Scan for the cell matching the given text and deliver its [X, Y] coordinate at center. 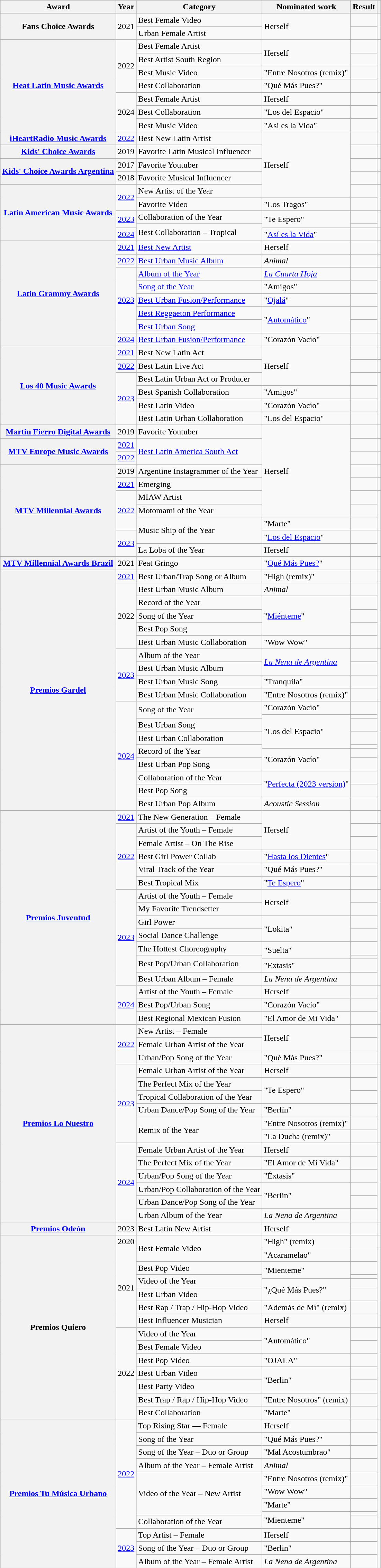
Best Tropical Mix [199, 883]
"¿Qué Más Pues?" [306, 1290]
Feat Gringo [199, 563]
Best Collaboration – Tropical [199, 232]
Best Latin America South Act [199, 451]
"Los Tragos" [306, 204]
"High (remix)" [306, 576]
Award [58, 7]
"Hasta los Dientes" [306, 856]
Best New Latin Act [199, 353]
La Loba of the Year [199, 550]
MIAW Artist [199, 497]
2018 [126, 178]
Best Latin Live Act [199, 366]
iHeartRadio Music Awards [58, 138]
La Cuarta Hoja [306, 274]
Favorite Video [199, 204]
Category [199, 7]
"Miénteme" [306, 616]
Premios Lo Nuestro [58, 1123]
Remix of the Year [199, 1130]
2017 [126, 165]
New Artist of the Year [199, 191]
Best Artist South Region [199, 59]
Top Rising Star — Female [199, 1426]
Latin Grammy Awards [58, 293]
Social Dance Challenge [199, 935]
Nominated work [306, 7]
Best Urban Collaboration [199, 738]
Favorite Latin Musical Influencer [199, 151]
Best Latin Urban Act or Producer [199, 379]
Top Artist – Female [199, 1535]
"OJALA" [306, 1360]
Kids' Choice Awards Argentina [58, 171]
Best Urban Music Song [199, 682]
Favorite Musical Influencer [199, 178]
Best Influencer Musician [199, 1321]
Girl Power [199, 922]
"Mal Acostumbrao" [306, 1452]
Urban/Pop Collaboration of the Year [199, 1189]
The New Generation – Female [199, 817]
Heat Latin Music Awards [58, 86]
Best Latin Urban Collaboration [199, 419]
Fans Choice Awards [58, 27]
MTV Europe Music Awards [58, 451]
Motomami of the Year [199, 510]
Best Trap / Rap / Hip-Hop Video [199, 1399]
Best Party Video [199, 1386]
MTV Millennial Awards [58, 510]
Argentine Instagrammer of the Year [199, 471]
Best Latin Video [199, 405]
"Extasis" [306, 965]
Best Spanish Collaboration [199, 392]
Best Girl Power Collab [199, 856]
"Perfecta (2023 version)" [306, 784]
"Éxtasis" [306, 1176]
Female Artist – On The Rise [199, 843]
Best Latin New Artist [199, 1229]
Best New Artist [199, 247]
Best Reggaeton Performance [199, 313]
Latin American Music Awards [58, 213]
Viral Track of the Year [199, 870]
Premios Juventud [58, 918]
Premios Tu Música Urbano [58, 1494]
"Además de Mí" (remix) [306, 1307]
Best Urban/Trap Song or Album [199, 576]
New Artist – Female [199, 1031]
MTV Millennial Awards Brazil [58, 563]
2020 [126, 1242]
Emerging [199, 484]
Premios Odeón [58, 1229]
Best Pop/Urban Collaboration [199, 964]
Premios Gardel [58, 690]
"Ojalá" [306, 300]
My Favorite Trendsetter [199, 909]
Martin Fierro Digital Awards [58, 432]
Los 40 Music Awards [58, 385]
Best Pop/Urban Song [199, 1005]
Best Urban Pop Album [199, 804]
"Lokita" [306, 929]
"Acaramelao" [306, 1255]
Best Rap / Trap / Hip-Hop Video [199, 1307]
Kids' Choice Awards [58, 151]
Year [126, 7]
Premios Quiero [58, 1327]
"Suelta" [306, 950]
Urban Album of the Year [199, 1215]
"La Ducha (remix)" [306, 1136]
Best New Latin Artist [199, 138]
"Tranquila" [306, 682]
Best Urban Pop Song [199, 764]
The Hottest Choreography [199, 948]
"High" (remix) [306, 1242]
Result [364, 7]
Best Urban Album – Female [199, 978]
Tropical Collaboration of the Year [199, 1097]
Best Regional Mexican Fusion [199, 1018]
Video of the Year – New Artist [199, 1494]
Music Ship of the Year [199, 530]
Urban Female Artist [199, 33]
"Entre Nosotros" (remix) [306, 1399]
Acoustic Session [306, 804]
